Capture the cell that displays the provided text and extract its (x, y) central coordinate. 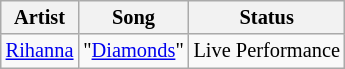
Song (133, 17)
"Diamonds" (133, 51)
Artist (40, 17)
Rihanna (40, 51)
Live Performance (267, 51)
Status (267, 17)
